Identify which cell holds the provided text, then report its [x, y] central coordinate. 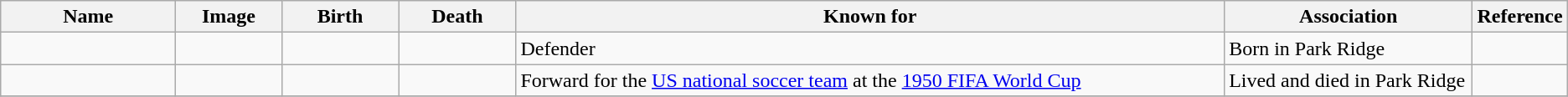
Birth [340, 17]
Image [230, 17]
Lived and died in Park Ridge [1349, 80]
Name [89, 17]
Known for [870, 17]
Reference [1519, 17]
Defender [870, 48]
Born in Park Ridge [1349, 48]
Forward for the US national soccer team at the 1950 FIFA World Cup [870, 80]
Association [1349, 17]
Death [457, 17]
